Return the [x, y] coordinate for the center point of the cell that contains the specified text.  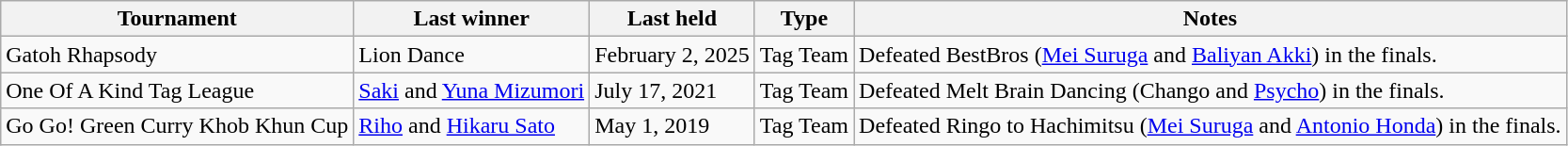
Go Go! Green Curry Khob Khun Cup [177, 126]
May 1, 2019 [673, 126]
Notes [1211, 19]
One Of A Kind Tag League [177, 90]
July 17, 2021 [673, 90]
Defeated BestBros (Mei Suruga and Baliyan Akki) in the finals. [1211, 55]
February 2, 2025 [673, 55]
Last winner [472, 19]
Last held [673, 19]
Gatoh Rhapsody [177, 55]
Type [803, 19]
Defeated Ringo to Hachimitsu (Mei Suruga and Antonio Honda) in the finals. [1211, 126]
Lion Dance [472, 55]
Saki and Yuna Mizumori [472, 90]
Tournament [177, 19]
Riho and Hikaru Sato [472, 126]
Defeated Melt Brain Dancing (Chango and Psycho) in the finals. [1211, 90]
